Return (x, y) of the center of cell containing provided text 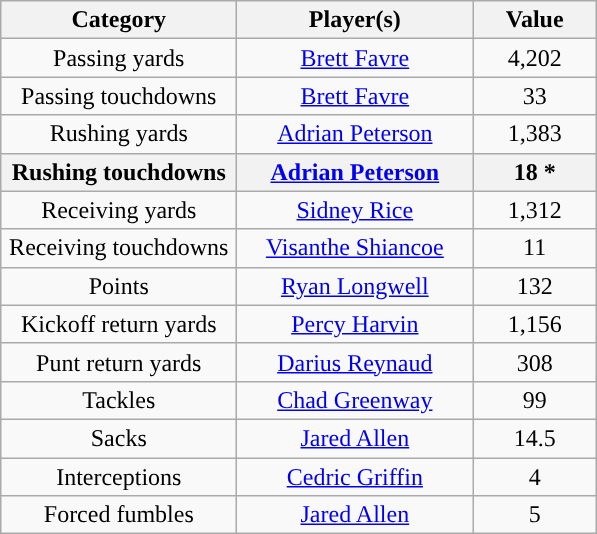
33 (535, 96)
1,312 (535, 210)
Category (119, 20)
Darius Reynaud (355, 362)
Receiving touchdowns (119, 248)
Points (119, 286)
Tackles (119, 400)
Sacks (119, 438)
Ryan Longwell (355, 286)
Value (535, 20)
Player(s) (355, 20)
99 (535, 400)
308 (535, 362)
1,383 (535, 134)
Rushing touchdowns (119, 172)
Chad Greenway (355, 400)
1,156 (535, 324)
11 (535, 248)
132 (535, 286)
Passing yards (119, 58)
Cedric Griffin (355, 477)
4,202 (535, 58)
Kickoff return yards (119, 324)
Percy Harvin (355, 324)
14.5 (535, 438)
18 * (535, 172)
5 (535, 515)
Visanthe Shiancoe (355, 248)
Receiving yards (119, 210)
Interceptions (119, 477)
Rushing yards (119, 134)
4 (535, 477)
Sidney Rice (355, 210)
Punt return yards (119, 362)
Forced fumbles (119, 515)
Passing touchdowns (119, 96)
